Locate the cell with the specified text and output its (X, Y) center coordinate. 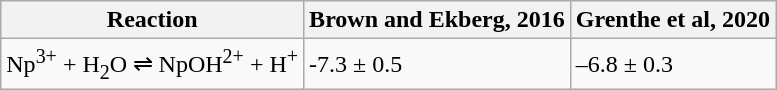
Reaction (152, 20)
Brown and Ekberg, 2016 (438, 20)
-7.3 ± 0.5 (438, 64)
Grenthe et al, 2020 (672, 20)
Np3+ + H2O ⇌ NpOH2+ + H+ (152, 64)
–6.8 ± 0.3 (672, 64)
